Pinpoint the cell where the given text exists, returning its (x, y) midpoint coordinate. 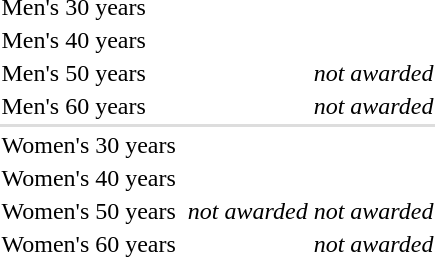
Men's 60 years (88, 106)
Women's 40 years (88, 178)
Women's 30 years (88, 145)
Men's 40 years (88, 40)
Men's 50 years (88, 73)
Women's 50 years (88, 211)
